Detect which cell encompasses the target text, then output its [x, y] center coordinate. 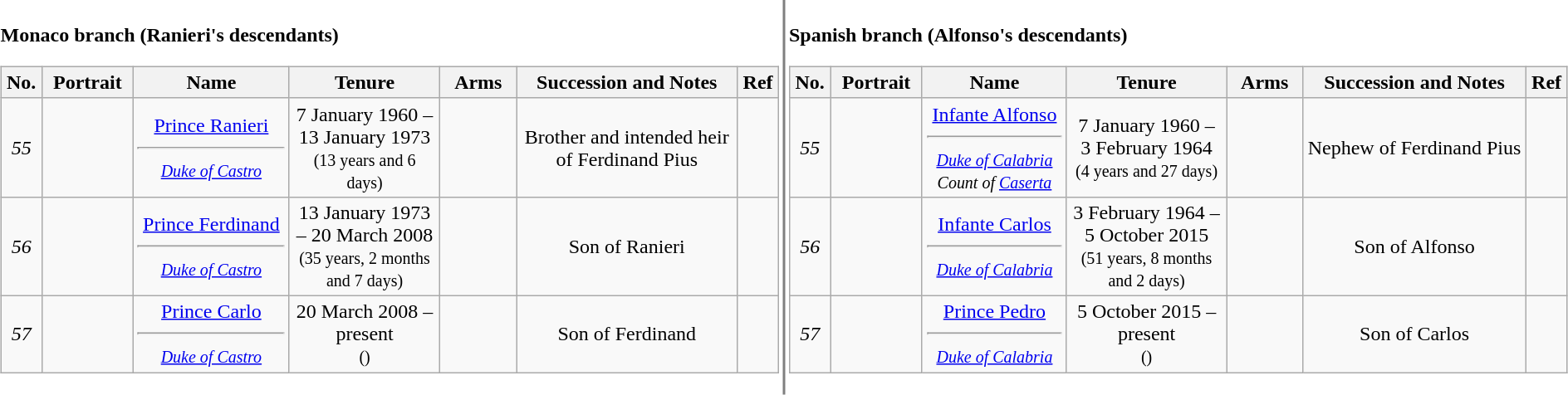
Brother and intended heir of Ferdinand Pius [627, 148]
Prince PedroDuke of Calabria [994, 334]
Prince RanieriDuke of Castro [212, 148]
13 January 1973 – 20 March 2008(35 years, 2 months and 7 days) [365, 246]
Son of Ranieri [627, 246]
Infante CarlosDuke of Calabria [994, 246]
Prince CarloDuke of Castro [212, 334]
Son of Carlos [1415, 334]
7 January 1960 – 3 February 1964(4 years and 27 days) [1146, 148]
3 February 1964 – 5 October 2015(51 years, 8 months and 2 days) [1146, 246]
Son of Alfonso [1415, 246]
20 March 2008 – present() [365, 334]
Infante AlfonsoDuke of CalabriaCount of Caserta [994, 148]
5 October 2015 – present() [1146, 334]
Prince FerdinandDuke of Castro [212, 246]
Nephew of Ferdinand Pius [1415, 148]
Son of Ferdinand [627, 334]
7 January 1960 – 13 January 1973(13 years and 6 days) [365, 148]
